Extract the [X, Y] coordinate from the center of the cell holding the provided text.  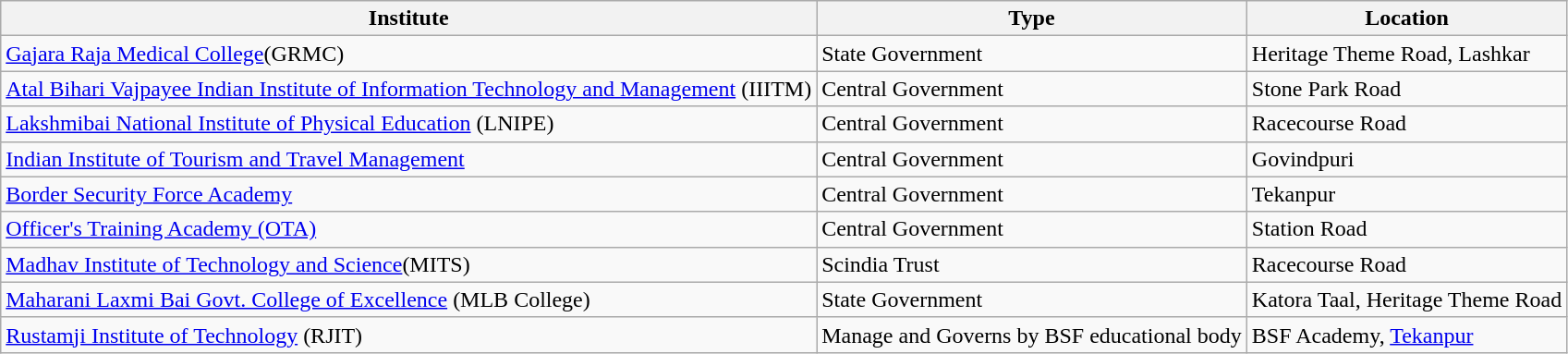
Type [1032, 18]
Stone Park Road [1406, 89]
Katora Taal, Heritage Theme Road [1406, 299]
Location [1406, 18]
Madhav Institute of Technology and Science(MITS) [408, 264]
Lakshmibai National Institute of Physical Education (LNIPE) [408, 124]
Gajara Raja Medical College(GRMC) [408, 54]
Heritage Theme Road, Lashkar [1406, 54]
Institute [408, 18]
Atal Bihari Vajpayee Indian Institute of Information Technology and Management (IIITM) [408, 89]
Border Security Force Academy [408, 194]
Tekanpur [1406, 194]
Manage and Governs by BSF educational body [1032, 335]
Maharani Laxmi Bai Govt. College of Excellence (MLB College) [408, 299]
Rustamji Institute of Technology (RJIT) [408, 335]
Indian Institute of Tourism and Travel Management [408, 159]
Govindpuri [1406, 159]
Officer's Training Academy (OTA) [408, 229]
Station Road [1406, 229]
BSF Academy, Tekanpur [1406, 335]
Scindia Trust [1032, 264]
